Pinpoint the cell where the given text exists, returning its (X, Y) midpoint coordinate. 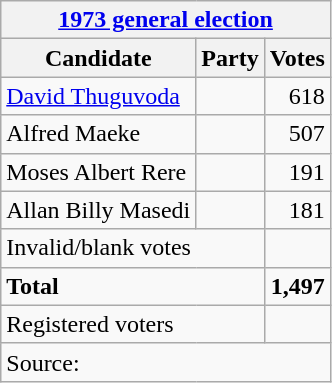
Allan Billy Masedi (98, 210)
Votes (297, 58)
191 (297, 172)
Party (230, 58)
618 (297, 96)
507 (297, 134)
1,497 (297, 286)
Registered voters (132, 324)
Alfred Maeke (98, 134)
181 (297, 210)
Candidate (98, 58)
Moses Albert Rere (98, 172)
Source: (166, 362)
Total (132, 286)
Invalid/blank votes (132, 248)
1973 general election (166, 20)
David Thuguvoda (98, 96)
